Capture the cell that displays the provided text and extract its [x, y] central coordinate. 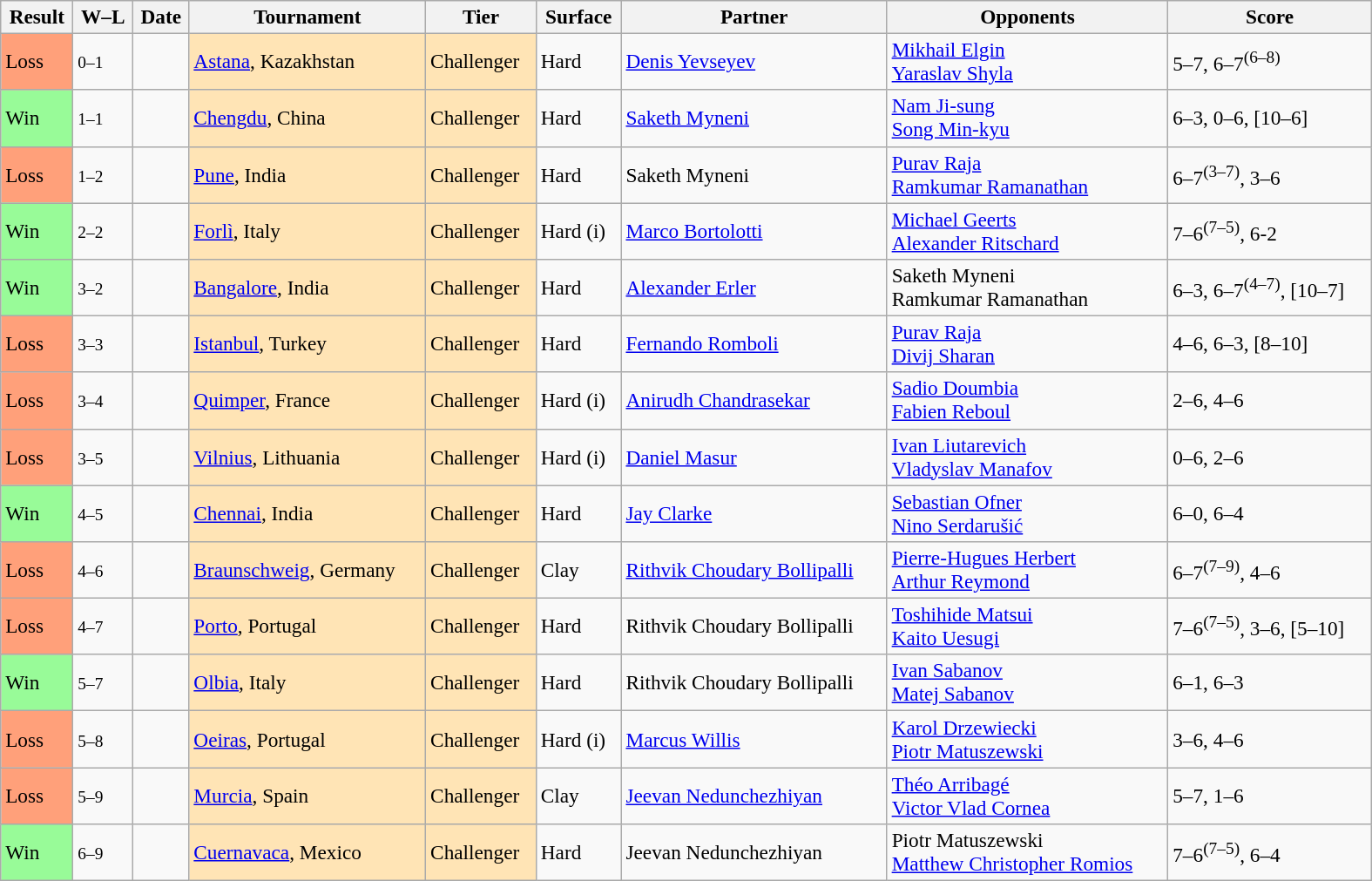
Jay Clarke [754, 512]
4–7 [103, 626]
Quimper, France [308, 401]
Opponents [1028, 17]
Nam Ji-sung Song Min-kyu [1028, 119]
Michael Geerts Alexander Ritschard [1028, 230]
Cuernavaca, Mexico [308, 852]
5–7, 6–7(6–8) [1270, 61]
7–6(7–5), 6-2 [1270, 230]
Marco Bortolotti [754, 230]
Daniel Masur [754, 457]
Tournament [308, 17]
Partner [754, 17]
4–6 [103, 570]
3–3 [103, 343]
Saketh Myneni Ramkumar Ramanathan [1028, 288]
Chennai, India [308, 512]
Pune, India [308, 174]
Oeiras, Portugal [308, 739]
Forlì, Italy [308, 230]
Sebastian Ofner Nino Serdarušić [1028, 512]
Result [37, 17]
4–6, 6–3, [8–10] [1270, 343]
7–6(7–5), 3–6, [5–10] [1270, 626]
6–0, 6–4 [1270, 512]
6–7(3–7), 3–6 [1270, 174]
5–9 [103, 795]
7–6(7–5), 6–4 [1270, 852]
Anirudh Chandrasekar [754, 401]
Purav Raja Ramkumar Ramanathan [1028, 174]
Toshihide Matsui Kaito Uesugi [1028, 626]
Score [1270, 17]
Braunschweig, Germany [308, 570]
Denis Yevseyev [754, 61]
6–3, 6–7(4–7), [10–7] [1270, 288]
W–L [103, 17]
Porto, Portugal [308, 626]
Alexander Erler [754, 288]
5–8 [103, 739]
Bangalore, India [308, 288]
Ivan Sabanov Matej Sabanov [1028, 683]
Fernando Romboli [754, 343]
Théo Arribagé Victor Vlad Cornea [1028, 795]
Istanbul, Turkey [308, 343]
Astana, Kazakhstan [308, 61]
3–2 [103, 288]
Tier [481, 17]
Piotr Matuszewski Matthew Christopher Romios [1028, 852]
Chengdu, China [308, 119]
6–7(7–9), 4–6 [1270, 570]
1–2 [103, 174]
Mikhail Elgin Yaraslav Shyla [1028, 61]
6–3, 0–6, [10–6] [1270, 119]
0–1 [103, 61]
Surface [578, 17]
5–7 [103, 683]
6–9 [103, 852]
0–6, 2–6 [1270, 457]
Vilnius, Lithuania [308, 457]
4–5 [103, 512]
Sadio Doumbia Fabien Reboul [1028, 401]
Murcia, Spain [308, 795]
2–6, 4–6 [1270, 401]
Karol Drzewiecki Piotr Matuszewski [1028, 739]
3–6, 4–6 [1270, 739]
2–2 [103, 230]
Pierre-Hugues Herbert Arthur Reymond [1028, 570]
5–7, 1–6 [1270, 795]
Purav Raja Divij Sharan [1028, 343]
6–1, 6–3 [1270, 683]
1–1 [103, 119]
Ivan Liutarevich Vladyslav Manafov [1028, 457]
3–4 [103, 401]
Marcus Willis [754, 739]
Olbia, Italy [308, 683]
3–5 [103, 457]
Date [161, 17]
